Identify which cell holds the provided text, then report its [X, Y] central coordinate. 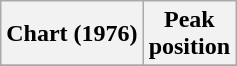
Chart (1976) [72, 34]
Peakposition [189, 34]
